For the text-containing cell, return its midpoint in [X, Y] coordinate format. 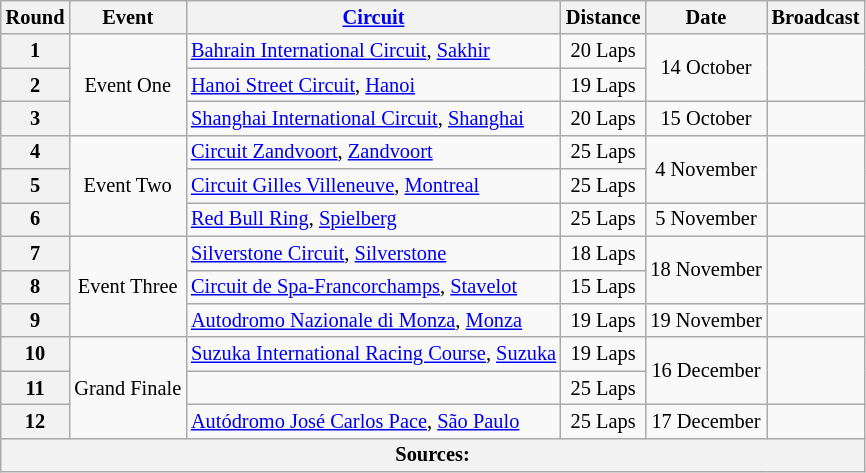
Hanoi Street Circuit, Hanoi [374, 85]
15 Laps [603, 287]
4 [36, 152]
Event Two [128, 186]
Circuit [374, 17]
11 [36, 388]
Broadcast [816, 17]
Circuit de Spa-Francorchamps, Stavelot [374, 287]
17 December [706, 421]
2 [36, 85]
5 November [706, 219]
Grand Finale [128, 388]
18 November [706, 270]
12 [36, 421]
Sources: [433, 455]
1 [36, 51]
19 November [706, 320]
Suzuka International Racing Course, Suzuka [374, 354]
4 November [706, 168]
Distance [603, 17]
Shanghai International Circuit, Shanghai [374, 118]
Autodromo Nazionale di Monza, Monza [374, 320]
Date [706, 17]
5 [36, 186]
Silverstone Circuit, Silverstone [374, 253]
9 [36, 320]
Event One [128, 84]
7 [36, 253]
8 [36, 287]
10 [36, 354]
Circuit Zandvoort, Zandvoort [374, 152]
18 Laps [603, 253]
Circuit Gilles Villeneuve, Montreal [374, 186]
Bahrain International Circuit, Sakhir [374, 51]
3 [36, 118]
Round [36, 17]
16 December [706, 370]
Autódromo José Carlos Pace, São Paulo [374, 421]
Event [128, 17]
15 October [706, 118]
Red Bull Ring, Spielberg [374, 219]
6 [36, 219]
14 October [706, 68]
Event Three [128, 286]
